Capture the cell that displays the provided text and extract its [X, Y] central coordinate. 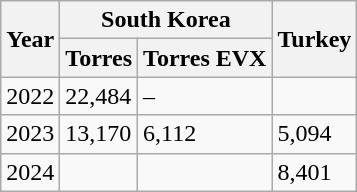
Year [30, 39]
South Korea [166, 20]
2024 [30, 172]
5,094 [314, 134]
Torres [99, 58]
Turkey [314, 39]
2022 [30, 96]
22,484 [99, 96]
Torres EVX [205, 58]
– [205, 96]
13,170 [99, 134]
6,112 [205, 134]
8,401 [314, 172]
2023 [30, 134]
